Provide the (x, y) coordinate of the cell's center where the given text is located.  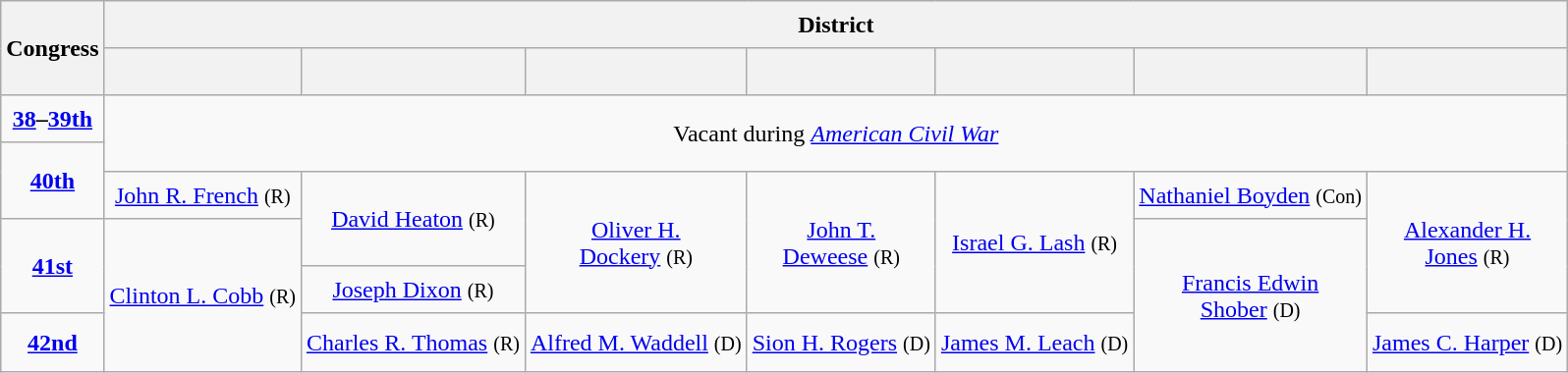
David Heaton (R) (413, 219)
James M. Leach (D) (1034, 343)
Charles R. Thomas (R) (413, 343)
Alexander H.Jones (R) (1467, 242)
John R. French (R) (202, 195)
38–39th (53, 119)
District (836, 25)
Francis EdwinShober (D) (1251, 295)
Nathaniel Boyden (Con) (1251, 195)
Israel G. Lash (R) (1034, 242)
Vacant during American Civil War (836, 133)
Congress (53, 48)
41st (53, 266)
Alfred M. Waddell (D) (636, 343)
Oliver H.Dockery (R) (636, 242)
John T.Deweese (R) (841, 242)
Clinton L. Cobb (R) (202, 295)
James C. Harper (D) (1467, 343)
42nd (53, 343)
Joseph Dixon (R) (413, 290)
Sion H. Rogers (D) (841, 343)
40th (53, 181)
